Detect which cell encompasses the target text, then output its [X, Y] center coordinate. 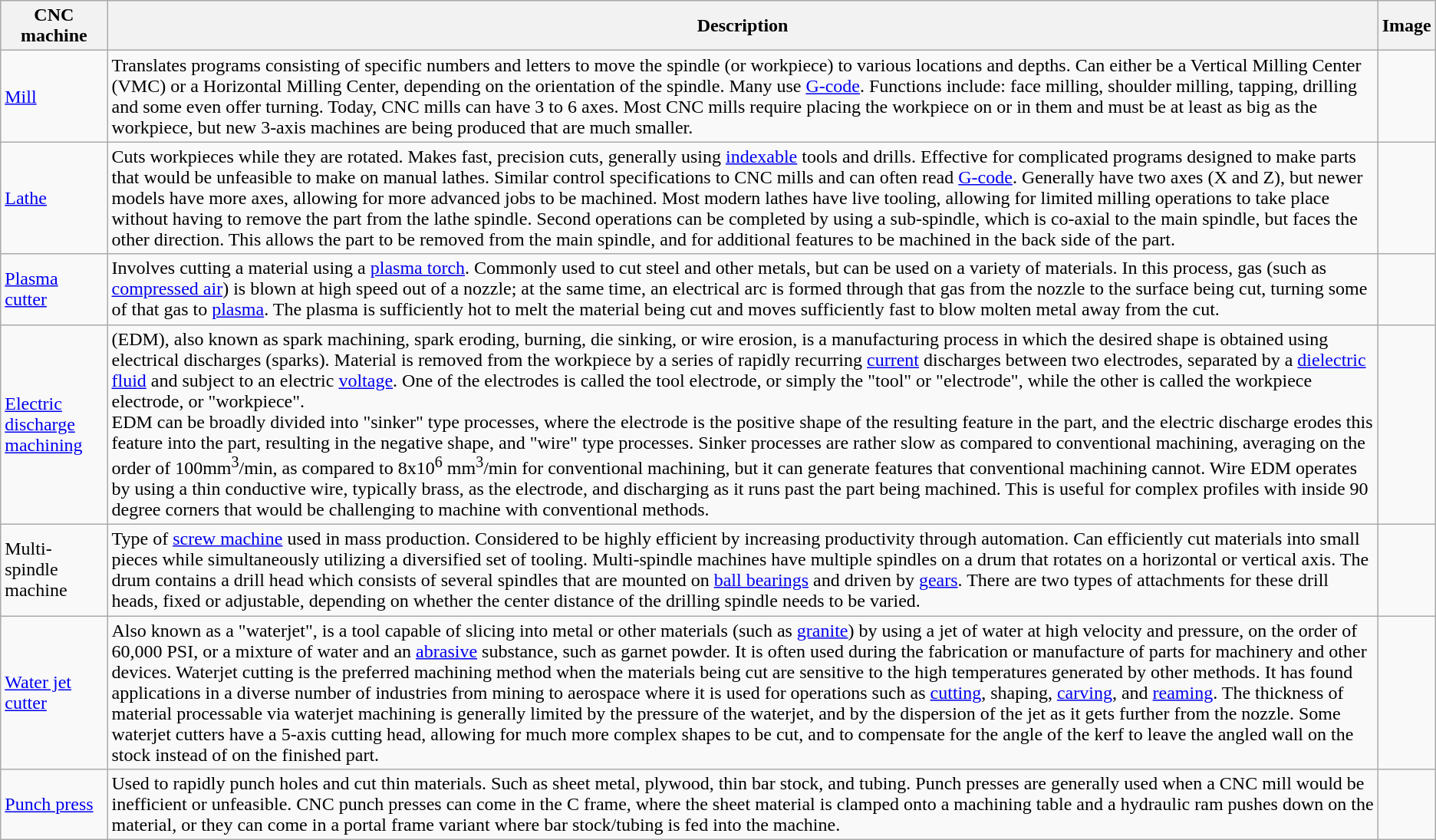
Plasma cutter [54, 289]
Punch press [54, 805]
Description [743, 26]
Multi-spindle machine [54, 571]
Lathe [54, 198]
Water jet cutter [54, 693]
CNC machine [54, 26]
Image [1407, 26]
Electric discharge machining [54, 425]
Mill [54, 97]
